Find where the given text appears and provide that cell's center as [X, Y] coordinate. 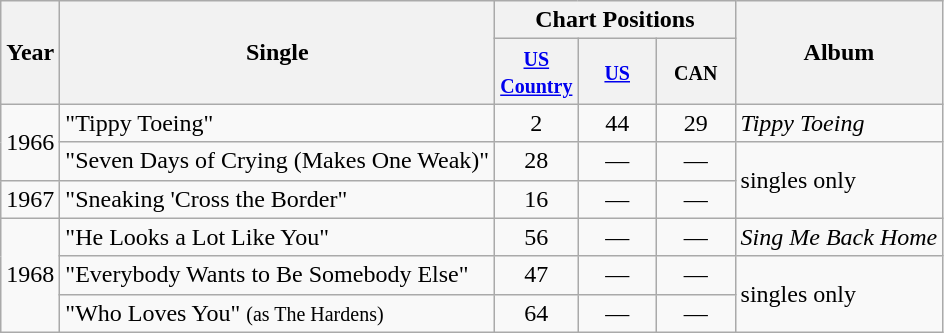
Album [839, 52]
29 [696, 123]
1968 [30, 275]
US [618, 72]
Sing Me Back Home [839, 237]
2 [536, 123]
Single [278, 52]
"Tippy Toeing" [278, 123]
Year [30, 52]
44 [618, 123]
CAN [696, 72]
"Sneaking 'Cross the Border" [278, 199]
US Country [536, 72]
Tippy Toeing [839, 123]
"Everybody Wants to Be Somebody Else" [278, 275]
64 [536, 313]
28 [536, 161]
"He Looks a Lot Like You" [278, 237]
"Seven Days of Crying (Makes One Weak)" [278, 161]
16 [536, 199]
47 [536, 275]
1967 [30, 199]
56 [536, 237]
1966 [30, 142]
"Who Loves You" (as The Hardens) [278, 313]
Chart Positions [615, 20]
